Pinpoint the cell where the given text exists, returning its [x, y] midpoint coordinate. 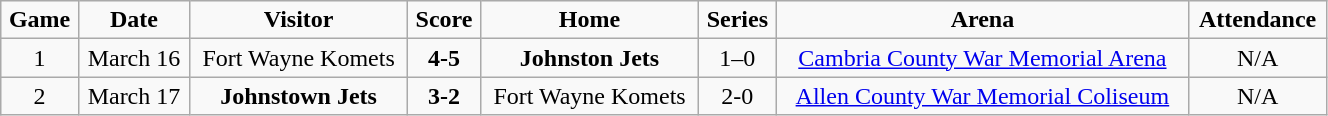
4-5 [444, 58]
2 [40, 96]
Allen County War Memorial Coliseum [982, 96]
Date [134, 20]
March 17 [134, 96]
1–0 [738, 58]
Johnston Jets [589, 58]
Score [444, 20]
Visitor [299, 20]
Attendance [1258, 20]
Game [40, 20]
Arena [982, 20]
Cambria County War Memorial Arena [982, 58]
Johnstown Jets [299, 96]
March 16 [134, 58]
Series [738, 20]
3-2 [444, 96]
Home [589, 20]
1 [40, 58]
2-0 [738, 96]
